Determine the [x, y] coordinate at the center of the cell enclosing the given text.  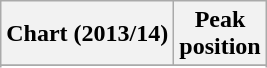
Peakposition [220, 34]
Chart (2013/14) [88, 34]
